Search for the cell housing the specified text and yield its [X, Y] center coordinate. 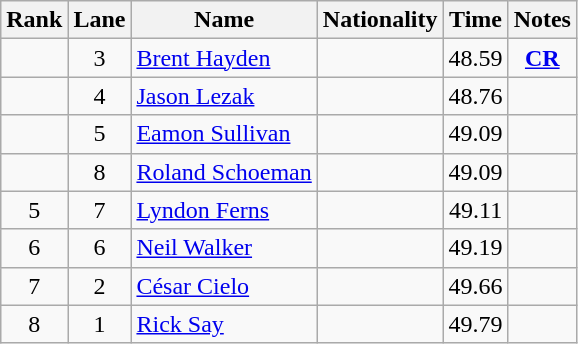
Neil Walker [224, 248]
48.59 [476, 58]
Lane [100, 20]
Lyndon Ferns [224, 210]
Brent Hayden [224, 58]
Rank [34, 20]
Eamon Sullivan [224, 134]
CR [542, 58]
Jason Lezak [224, 96]
3 [100, 58]
49.66 [476, 286]
César Cielo [224, 286]
Time [476, 20]
48.76 [476, 96]
49.79 [476, 324]
2 [100, 286]
1 [100, 324]
49.11 [476, 210]
Roland Schoeman [224, 172]
Notes [542, 20]
4 [100, 96]
Name [224, 20]
Rick Say [224, 324]
49.19 [476, 248]
Nationality [380, 20]
